Scan for the cell matching the given text and deliver its (X, Y) coordinate at center. 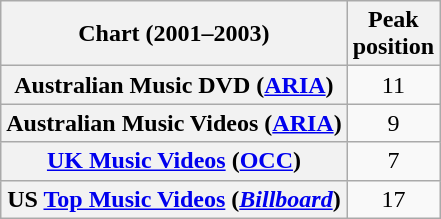
UK Music Videos (OCC) (174, 161)
US Top Music Videos (Billboard) (174, 199)
Peakposition (393, 34)
Australian Music Videos (ARIA) (174, 123)
Australian Music DVD (ARIA) (174, 85)
7 (393, 161)
Chart (2001–2003) (174, 34)
9 (393, 123)
11 (393, 85)
17 (393, 199)
